Find where the given text appears and provide that cell's center as [x, y] coordinate. 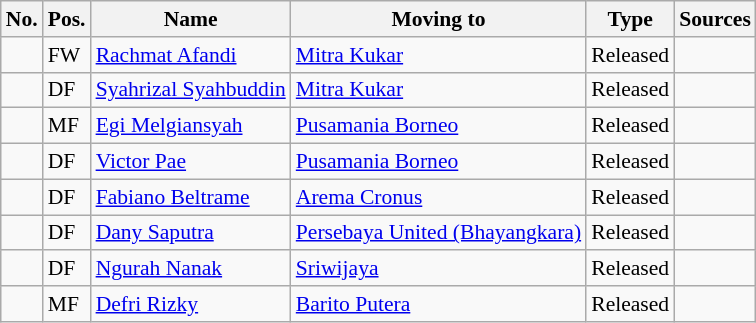
Syahrizal Syahbuddin [191, 90]
Arema Cronus [438, 197]
Persebaya United (Bhayangkara) [438, 233]
Fabiano Beltrame [191, 197]
Dany Saputra [191, 233]
Name [191, 19]
Moving to [438, 19]
Barito Putera [438, 304]
Pos. [67, 19]
Type [630, 19]
Rachmat Afandi [191, 55]
FW [67, 55]
Victor Pae [191, 162]
No. [22, 19]
Sriwijaya [438, 269]
Egi Melgiansyah [191, 126]
Sources [715, 19]
Defri Rizky [191, 304]
Ngurah Nanak [191, 269]
